From the cell containing the given text, extract its center point as (x, y) coordinate. 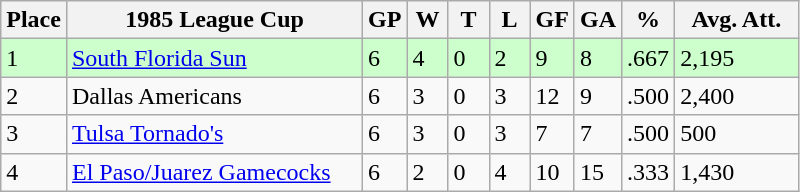
1 (34, 58)
10 (552, 172)
GA (598, 20)
% (648, 20)
GF (552, 20)
8 (598, 58)
El Paso/Juarez Gamecocks (214, 172)
1985 League Cup (214, 20)
2,400 (737, 96)
1,430 (737, 172)
.333 (648, 172)
GP (385, 20)
W (428, 20)
12 (552, 96)
2,195 (737, 58)
L (510, 20)
500 (737, 134)
Place (34, 20)
.667 (648, 58)
T (468, 20)
15 (598, 172)
Avg. Att. (737, 20)
South Florida Sun (214, 58)
Dallas Americans (214, 96)
Tulsa Tornado's (214, 134)
